Scan for the cell matching the given text and deliver its (X, Y) coordinate at center. 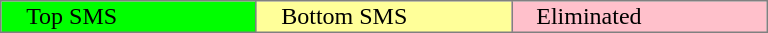
Eliminated (640, 17)
Bottom SMS (384, 17)
Top SMS (128, 17)
